Extract the (x, y) coordinate from the center of the cell holding the provided text.  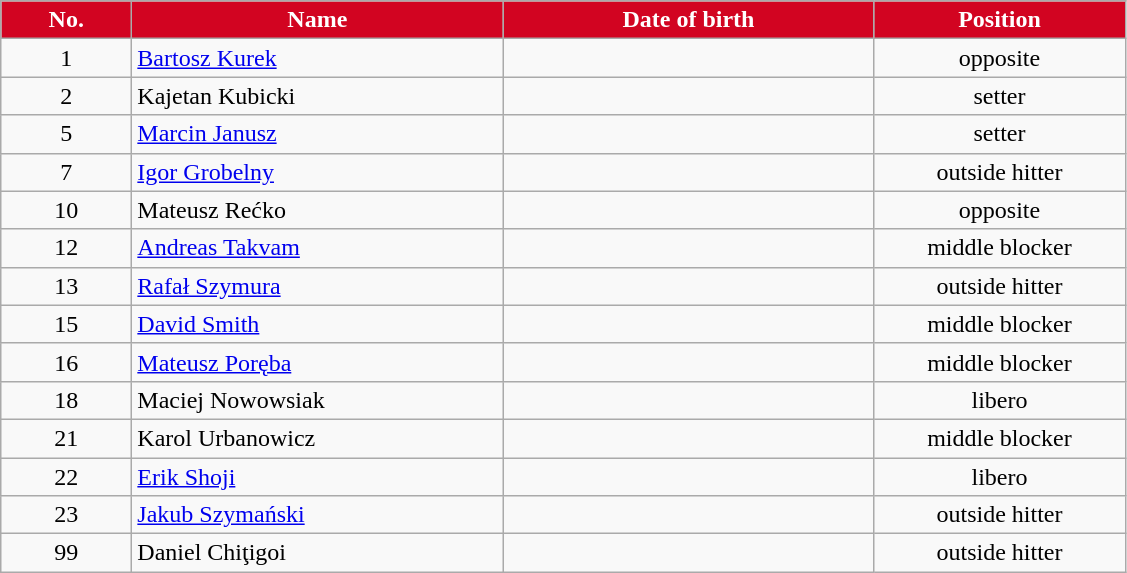
Rafał Szymura (318, 286)
21 (66, 438)
Mateusz Rećko (318, 210)
7 (66, 172)
Date of birth (688, 20)
22 (66, 477)
Daniel Chiţigoi (318, 553)
10 (66, 210)
Karol Urbanowicz (318, 438)
5 (66, 134)
99 (66, 553)
No. (66, 20)
2 (66, 96)
Marcin Janusz (318, 134)
Mateusz Poręba (318, 362)
18 (66, 400)
23 (66, 515)
Andreas Takvam (318, 248)
Position (1000, 20)
David Smith (318, 324)
16 (66, 362)
13 (66, 286)
Igor Grobelny (318, 172)
12 (66, 248)
Maciej Nowowsiak (318, 400)
Kajetan Kubicki (318, 96)
1 (66, 58)
Name (318, 20)
Erik Shoji (318, 477)
Jakub Szymański (318, 515)
Bartosz Kurek (318, 58)
15 (66, 324)
